Output the [x, y] coordinate of the center of the cell containing the given text.  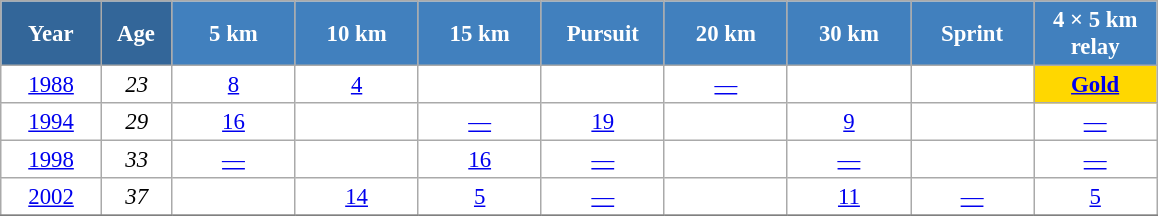
30 km [848, 34]
Sprint [972, 34]
10 km [356, 34]
14 [356, 197]
33 [136, 160]
19 [602, 122]
2002 [52, 197]
Gold [1096, 85]
1988 [52, 85]
29 [136, 122]
15 km [480, 34]
37 [136, 197]
1998 [52, 160]
20 km [726, 34]
11 [848, 197]
4 [356, 85]
9 [848, 122]
8 [234, 85]
Age [136, 34]
4 × 5 km relay [1096, 34]
1994 [52, 122]
23 [136, 85]
Year [52, 34]
5 km [234, 34]
Pursuit [602, 34]
